Output the [x, y] coordinate of the center of the cell containing the given text.  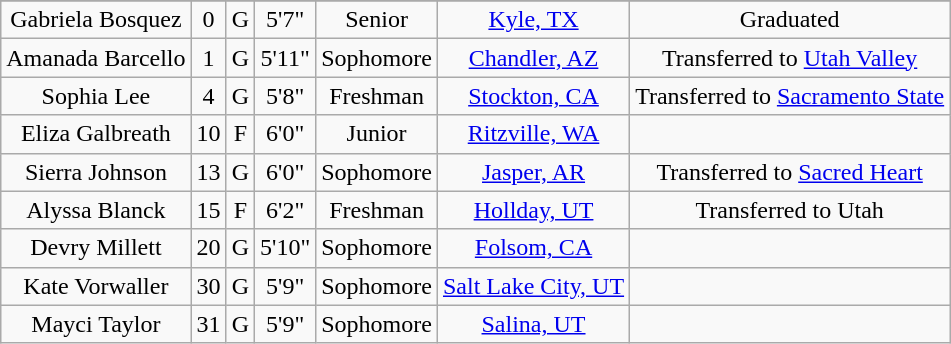
Jasper, AR [533, 172]
5'8" [286, 96]
4 [208, 96]
Kate Vorwaller [96, 286]
Amanada Barcello [96, 58]
Graduated [790, 20]
Sophia Lee [96, 96]
Stockton, CA [533, 96]
Salt Lake City, UT [533, 286]
Junior [377, 134]
Salina, UT [533, 324]
5'10" [286, 248]
Transferred to Utah Valley [790, 58]
0 [208, 20]
Transferred to Utah [790, 210]
13 [208, 172]
15 [208, 210]
Gabriela Bosquez [96, 20]
Folsom, CA [533, 248]
Sierra Johnson [96, 172]
Transferred to Sacramento State [790, 96]
Kyle, TX [533, 20]
31 [208, 324]
6'2" [286, 210]
10 [208, 134]
Alyssa Blanck [96, 210]
Hollday, UT [533, 210]
20 [208, 248]
Mayci Taylor [96, 324]
Ritzville, WA [533, 134]
5'11" [286, 58]
Transferred to Sacred Heart [790, 172]
Chandler, AZ [533, 58]
Eliza Galbreath [96, 134]
Senior [377, 20]
5'7" [286, 20]
1 [208, 58]
Devry Millett [96, 248]
30 [208, 286]
